Scan for the cell matching the given text and deliver its [x, y] coordinate at center. 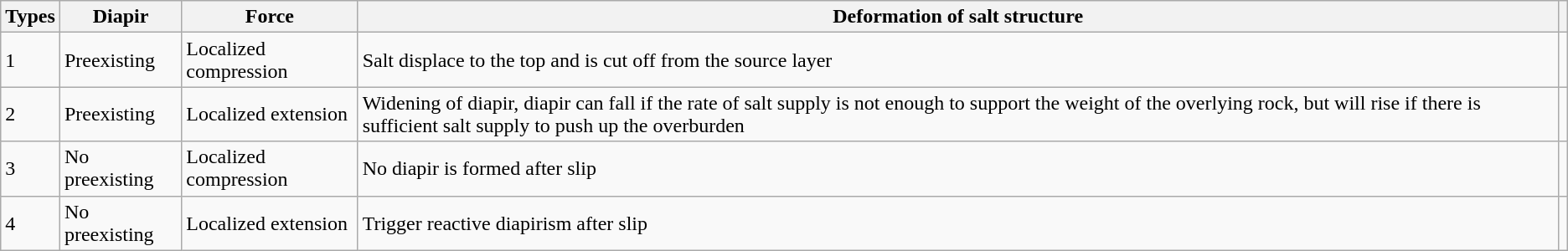
Types [30, 17]
Diapir [121, 17]
Deformation of salt structure [958, 17]
1 [30, 60]
4 [30, 223]
Salt displace to the top and is cut off from the source layer [958, 60]
2 [30, 114]
Trigger reactive diapirism after slip [958, 223]
Force [270, 17]
No diapir is formed after slip [958, 169]
3 [30, 169]
